Search for the cell housing the specified text and yield its [x, y] center coordinate. 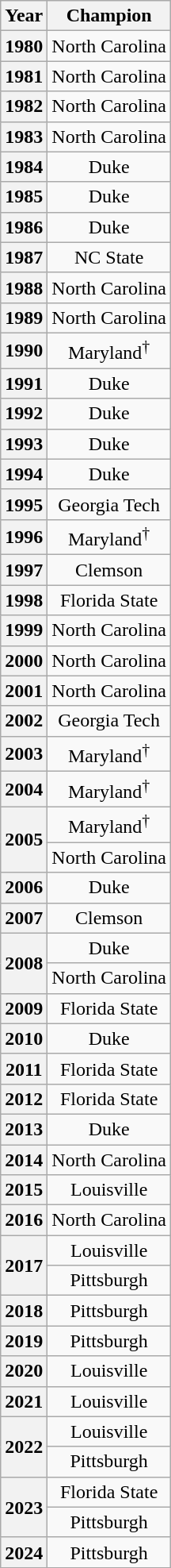
1993 [24, 444]
NC State [109, 257]
2007 [24, 918]
1994 [24, 474]
Champion [109, 16]
1995 [24, 504]
2008 [24, 963]
2013 [24, 1129]
1990 [24, 351]
1998 [24, 600]
2014 [24, 1160]
2020 [24, 1371]
1996 [24, 537]
2015 [24, 1190]
2002 [24, 721]
2005 [24, 840]
1987 [24, 257]
2001 [24, 691]
2021 [24, 1401]
1999 [24, 630]
1988 [24, 287]
Year [24, 16]
1985 [24, 197]
2006 [24, 888]
1983 [24, 137]
2018 [24, 1311]
2004 [24, 789]
2011 [24, 1069]
2003 [24, 754]
2019 [24, 1341]
1980 [24, 46]
1981 [24, 76]
2023 [24, 1507]
1986 [24, 227]
1984 [24, 167]
1997 [24, 570]
1991 [24, 383]
1989 [24, 318]
2017 [24, 1266]
2016 [24, 1220]
2000 [24, 661]
2010 [24, 1038]
2022 [24, 1447]
1992 [24, 414]
1982 [24, 106]
2009 [24, 1008]
2024 [24, 1552]
2012 [24, 1099]
